Determine the [x, y] coordinate at the center of the cell enclosing the given text.  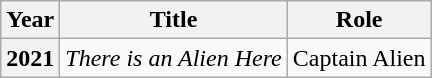
2021 [30, 58]
Role [359, 20]
Captain Alien [359, 58]
There is an Alien Here [174, 58]
Year [30, 20]
Title [174, 20]
